For the text-containing cell, return its midpoint in [x, y] coordinate format. 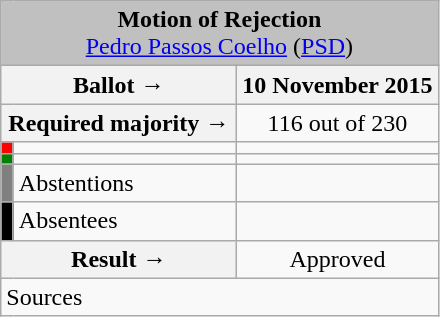
Sources [220, 297]
Ballot → [119, 85]
10 November 2015 [338, 85]
116 out of 230 [338, 123]
Required majority → [119, 123]
Absentees [125, 221]
Result → [119, 259]
Approved [338, 259]
Motion of RejectionPedro Passos Coelho (PSD) [220, 34]
Abstentions [125, 183]
